Search for the cell housing the specified text and yield its [X, Y] center coordinate. 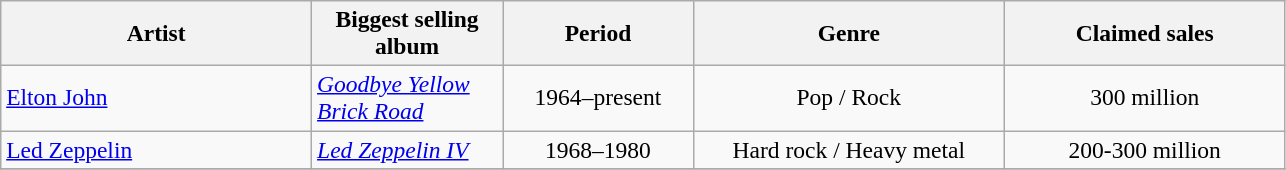
Biggest selling album [408, 32]
1968–1980 [598, 149]
Led Zeppelin IV [408, 149]
Claimed sales [1144, 32]
Elton John [156, 98]
Goodbye Yellow Brick Road [408, 98]
Led Zeppelin [156, 149]
300 million [1144, 98]
1964–present [598, 98]
Period [598, 32]
Genre [848, 32]
Hard rock / Heavy metal [848, 149]
Pop / Rock [848, 98]
200-300 million [1144, 149]
Artist [156, 32]
